Output the [X, Y] coordinate of the center of the cell containing the given text.  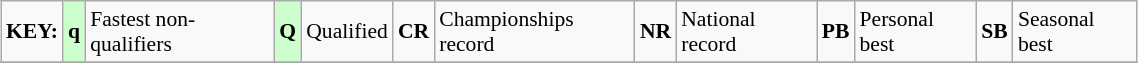
Personal best [916, 32]
NR [656, 32]
CR [414, 32]
PB [836, 32]
KEY: [32, 32]
National record [746, 32]
q [74, 32]
SB [994, 32]
Championships record [534, 32]
Fastest non-qualifiers [180, 32]
Q [288, 32]
Seasonal best [1075, 32]
Qualified [347, 32]
